Return the (X, Y) coordinate for the center point of the cell that contains the specified text.  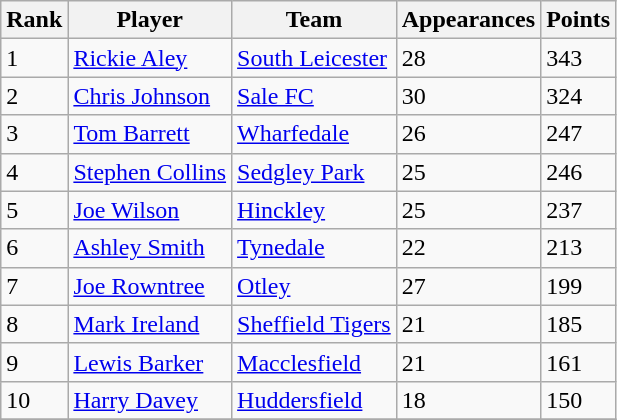
Player (150, 20)
Huddersfield (314, 400)
4 (34, 172)
9 (34, 362)
199 (578, 286)
Joe Rowntree (150, 286)
237 (578, 210)
213 (578, 248)
5 (34, 210)
Sale FC (314, 96)
Macclesfield (314, 362)
Mark Ireland (150, 324)
Rank (34, 20)
30 (468, 96)
7 (34, 286)
6 (34, 248)
343 (578, 58)
8 (34, 324)
27 (468, 286)
Appearances (468, 20)
150 (578, 400)
Rickie Aley (150, 58)
Tynedale (314, 248)
26 (468, 134)
1 (34, 58)
Lewis Barker (150, 362)
185 (578, 324)
Wharfedale (314, 134)
South Leicester (314, 58)
Tom Barrett (150, 134)
161 (578, 362)
Hinckley (314, 210)
3 (34, 134)
Harry Davey (150, 400)
Chris Johnson (150, 96)
Stephen Collins (150, 172)
Ashley Smith (150, 248)
324 (578, 96)
Joe Wilson (150, 210)
10 (34, 400)
Team (314, 20)
Otley (314, 286)
28 (468, 58)
247 (578, 134)
Sheffield Tigers (314, 324)
Sedgley Park (314, 172)
22 (468, 248)
Points (578, 20)
246 (578, 172)
18 (468, 400)
2 (34, 96)
